From the cell containing the given text, extract its center point as (x, y) coordinate. 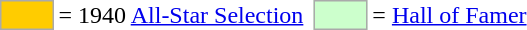
= 1940 All-Star Selection (181, 15)
